Locate the cell with the specified text and output its [x, y] center coordinate. 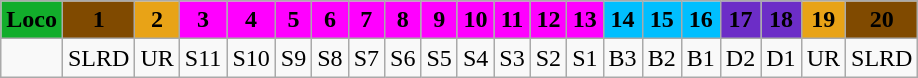
8 [403, 20]
9 [439, 20]
12 [548, 20]
S8 [330, 58]
2 [157, 20]
4 [251, 20]
20 [882, 20]
S9 [293, 58]
D1 [781, 58]
S5 [439, 58]
D2 [740, 58]
S2 [548, 58]
Loco [32, 20]
14 [622, 20]
15 [662, 20]
S3 [512, 58]
18 [781, 20]
16 [700, 20]
S10 [251, 58]
B1 [700, 58]
17 [740, 20]
S11 [203, 58]
S4 [475, 58]
11 [512, 20]
S7 [366, 58]
5 [293, 20]
1 [98, 20]
S1 [585, 58]
B3 [622, 58]
S6 [403, 58]
10 [475, 20]
13 [585, 20]
B2 [662, 58]
6 [330, 20]
19 [823, 20]
3 [203, 20]
7 [366, 20]
